Output the (x, y) coordinate of the center of the cell containing the given text.  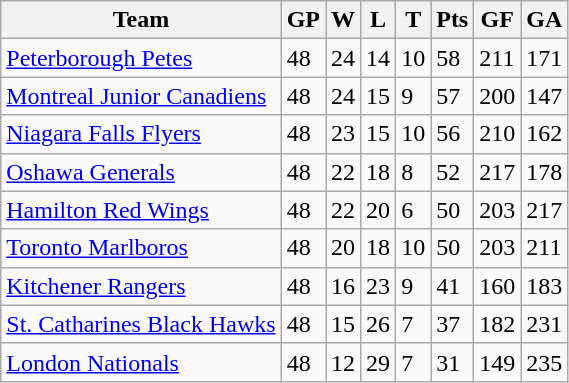
16 (344, 286)
T (414, 20)
Hamilton Red Wings (141, 210)
12 (344, 362)
Peterborough Petes (141, 58)
Pts (452, 20)
162 (544, 134)
160 (498, 286)
8 (414, 172)
Team (141, 20)
St. Catharines Black Hawks (141, 324)
178 (544, 172)
231 (544, 324)
29 (378, 362)
147 (544, 96)
6 (414, 210)
W (344, 20)
14 (378, 58)
L (378, 20)
41 (452, 286)
London Nationals (141, 362)
31 (452, 362)
Niagara Falls Flyers (141, 134)
52 (452, 172)
57 (452, 96)
Toronto Marlboros (141, 248)
26 (378, 324)
210 (498, 134)
Montreal Junior Canadiens (141, 96)
GP (303, 20)
58 (452, 58)
37 (452, 324)
GF (498, 20)
182 (498, 324)
GA (544, 20)
Kitchener Rangers (141, 286)
Oshawa Generals (141, 172)
235 (544, 362)
56 (452, 134)
149 (498, 362)
171 (544, 58)
183 (544, 286)
200 (498, 96)
